Pinpoint the cell where the given text exists, returning its [X, Y] midpoint coordinate. 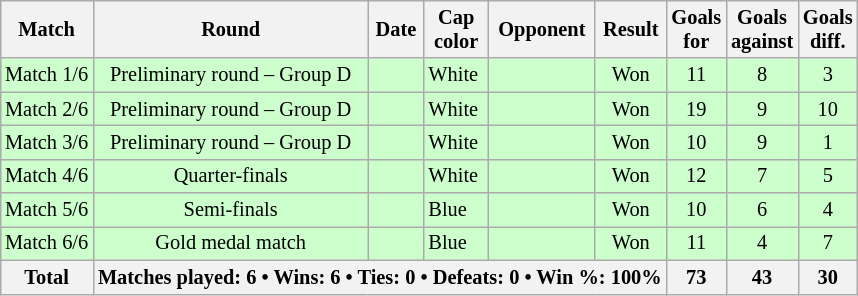
Match 5/6 [46, 210]
Match 1/6 [46, 75]
Goalsagainst [762, 29]
6 [762, 210]
Match [46, 29]
30 [828, 277]
Match 6/6 [46, 243]
Matches played: 6 • Wins: 6 • Ties: 0 • Defeats: 0 • Win %: 100% [380, 277]
Match 3/6 [46, 142]
19 [697, 109]
8 [762, 75]
1 [828, 142]
Gold medal match [230, 243]
5 [828, 176]
3 [828, 75]
Date [396, 29]
Goalsfor [697, 29]
Goalsdiff. [828, 29]
Match 2/6 [46, 109]
73 [697, 277]
12 [697, 176]
Quarter-finals [230, 176]
Total [46, 277]
Capcolor [456, 29]
Match 4/6 [46, 176]
Opponent [542, 29]
Semi-finals [230, 210]
Round [230, 29]
Result [631, 29]
43 [762, 277]
